Locate the cell with the specified text and output its [X, Y] center coordinate. 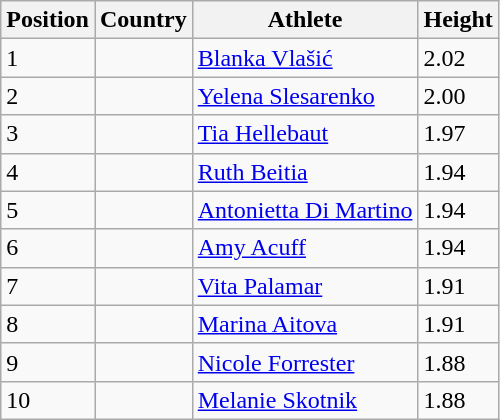
Athlete [305, 20]
2.00 [458, 96]
7 [48, 286]
1 [48, 58]
1.97 [458, 134]
Marina Aitova [305, 324]
Country [143, 20]
2.02 [458, 58]
2 [48, 96]
Blanka Vlašić [305, 58]
10 [48, 400]
4 [48, 172]
Ruth Beitia [305, 172]
Nicole Forrester [305, 362]
9 [48, 362]
Tia Hellebaut [305, 134]
5 [48, 210]
Antonietta Di Martino [305, 210]
Amy Acuff [305, 248]
6 [48, 248]
Position [48, 20]
8 [48, 324]
Vita Palamar [305, 286]
Yelena Slesarenko [305, 96]
3 [48, 134]
Melanie Skotnik [305, 400]
Height [458, 20]
